Find where the given text appears and provide that cell's center as (x, y) coordinate. 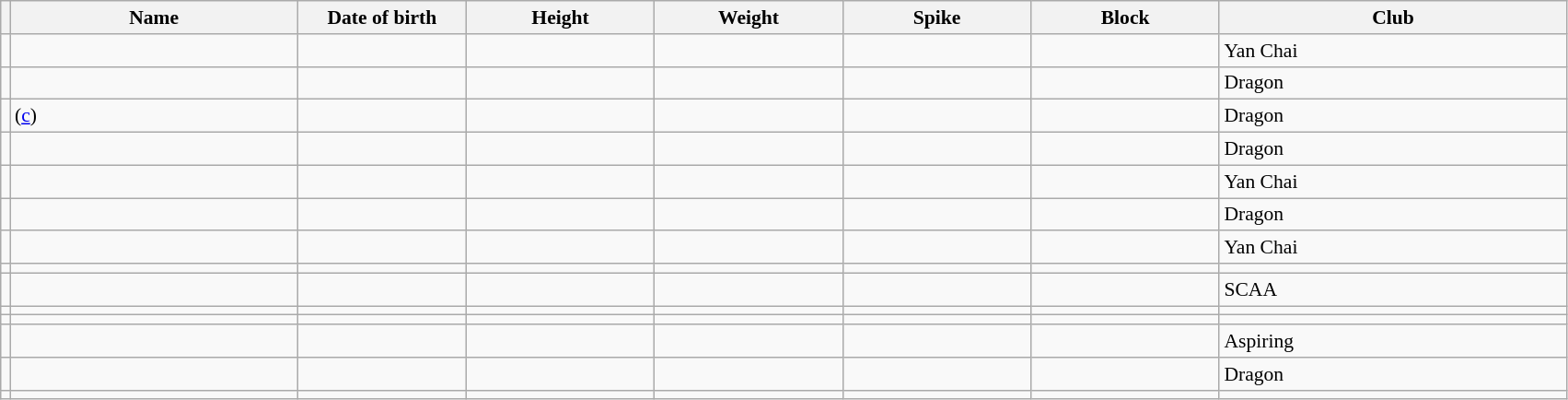
Spike (937, 18)
Date of birth (381, 18)
(c) (155, 116)
SCAA (1392, 289)
Aspiring (1392, 341)
Name (155, 18)
Weight (749, 18)
Club (1392, 18)
Height (560, 18)
Block (1125, 18)
